Pinpoint the cell where the given text exists, returning its (X, Y) midpoint coordinate. 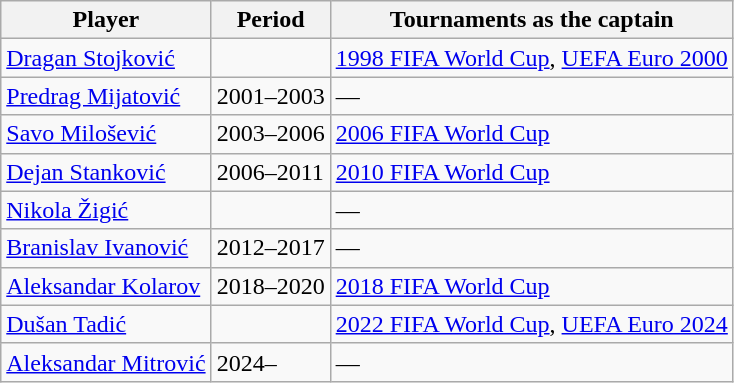
2012–2017 (270, 248)
2006 FIFA World Cup (532, 134)
Period (270, 20)
Nikola Žigić (106, 210)
Tournaments as the captain (532, 20)
Player (106, 20)
2010 FIFA World Cup (532, 172)
2018 FIFA World Cup (532, 286)
2006–2011 (270, 172)
2003–2006 (270, 134)
2001–2003 (270, 96)
1998 FIFA World Cup, UEFA Euro 2000 (532, 58)
Branislav Ivanović (106, 248)
Dušan Tadić (106, 324)
2018–2020 (270, 286)
Aleksandar Mitrović (106, 362)
2024– (270, 362)
2022 FIFA World Cup, UEFA Euro 2024 (532, 324)
Dragan Stojković (106, 58)
Aleksandar Kolarov (106, 286)
Predrag Mijatović (106, 96)
Savo Milošević (106, 134)
Dejan Stanković (106, 172)
